Identify which cell holds the provided text, then report its (x, y) central coordinate. 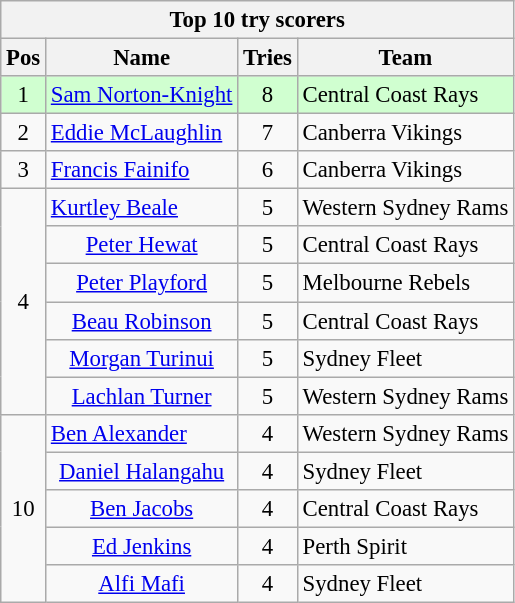
Tries (268, 58)
Beau Robinson (142, 321)
Name (142, 58)
Lachlan Turner (142, 396)
Pos (24, 58)
Peter Hewat (142, 245)
Ben Alexander (142, 433)
Eddie McLaughlin (142, 133)
1 (24, 95)
Top 10 try scorers (258, 20)
8 (268, 95)
Morgan Turinui (142, 358)
Kurtley Beale (142, 208)
Perth Spirit (405, 546)
Alfi Mafi (142, 584)
Ben Jacobs (142, 509)
Melbourne Rebels (405, 283)
7 (268, 133)
Ed Jenkins (142, 546)
Francis Fainifo (142, 170)
Peter Playford (142, 283)
6 (268, 170)
3 (24, 170)
Sam Norton-Knight (142, 95)
2 (24, 133)
Daniel Halangahu (142, 471)
Team (405, 58)
10 (24, 508)
